Capture the cell that displays the provided text and extract its (X, Y) central coordinate. 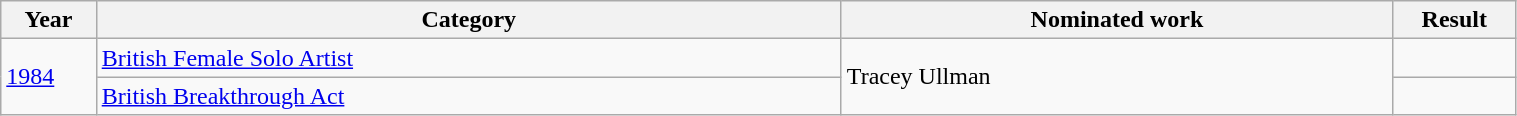
Result (1455, 20)
British Breakthrough Act (468, 96)
British Female Solo Artist (468, 58)
Nominated work (1116, 20)
Category (468, 20)
Tracey Ullman (1116, 77)
Year (48, 20)
1984 (48, 77)
